From the cell containing the given text, extract its center point as (x, y) coordinate. 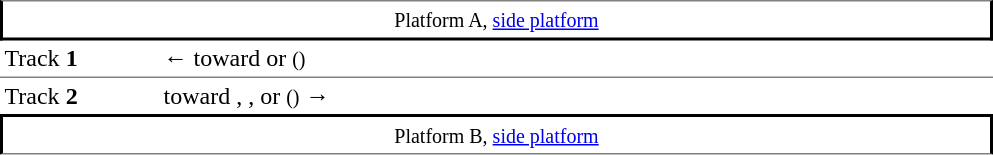
← toward or () (576, 58)
Track 2 (80, 95)
Platform A, side platform (496, 20)
Track 1 (80, 58)
toward , , or () → (576, 95)
Platform B, side platform (496, 134)
